Return (x, y) of the center of cell containing provided text 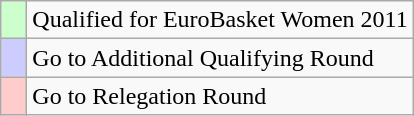
Go to Relegation Round (220, 96)
Go to Additional Qualifying Round (220, 58)
Qualified for EuroBasket Women 2011 (220, 20)
